Pinpoint the cell where the given text exists, returning its [X, Y] midpoint coordinate. 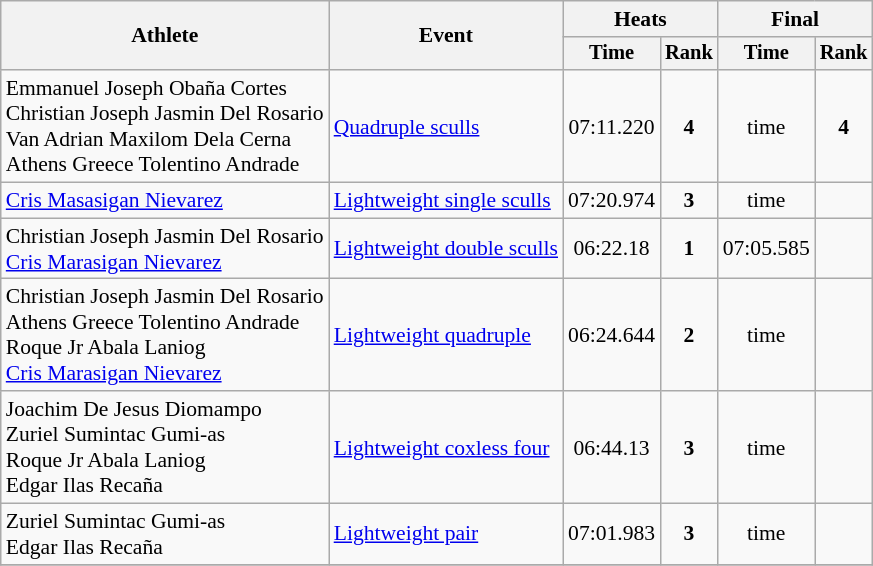
Lightweight coxless four [446, 447]
07:05.585 [766, 248]
Lightweight single sculls [446, 201]
2 [689, 335]
Heats [640, 19]
Final [796, 19]
Christian Joseph Jasmin Del RosarioAthens Greece Tolentino AndradeRoque Jr Abala LaniogCris Marasigan Nievarez [165, 335]
Lightweight pair [446, 534]
Joachim De Jesus DiomampoZuriel Sumintac Gumi-asRoque Jr Abala LaniogEdgar Ilas Recaña [165, 447]
Event [446, 36]
07:20.974 [612, 201]
Zuriel Sumintac Gumi-asEdgar Ilas Recaña [165, 534]
07:01.983 [612, 534]
Cris Masasigan Nievarez [165, 201]
Lightweight quadruple [446, 335]
Lightweight double sculls [446, 248]
Quadruple sculls [446, 126]
06:24.644 [612, 335]
06:22.18 [612, 248]
07:11.220 [612, 126]
Christian Joseph Jasmin Del RosarioCris Marasigan Nievarez [165, 248]
Athlete [165, 36]
1 [689, 248]
Emmanuel Joseph Obaña CortesChristian Joseph Jasmin Del RosarioVan Adrian Maxilom Dela CernaAthens Greece Tolentino Andrade [165, 126]
06:44.13 [612, 447]
